Return the [X, Y] coordinate for the center point of the cell that contains the specified text.  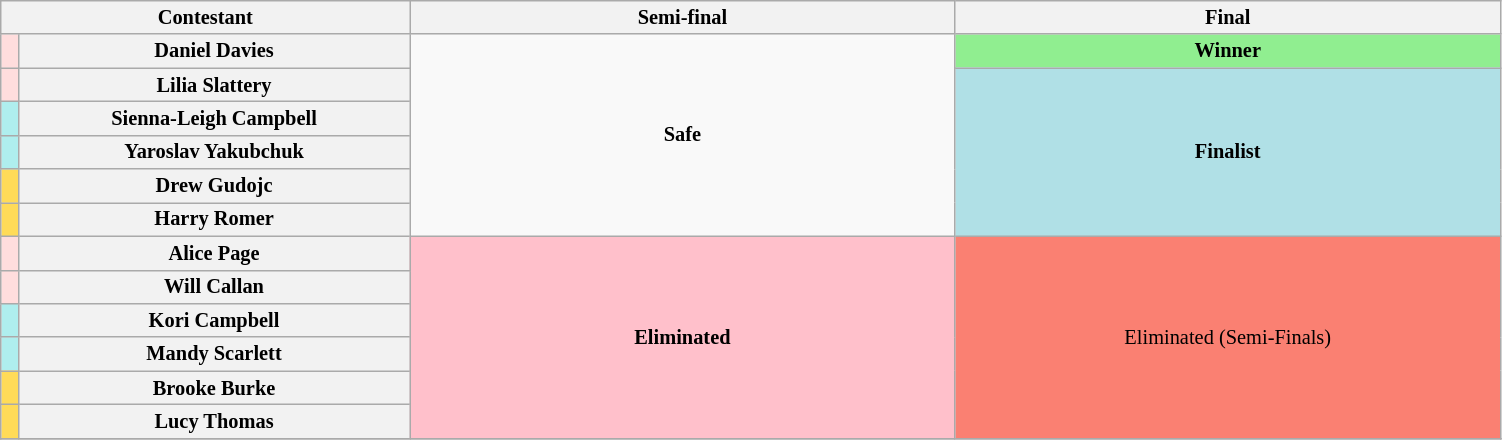
Eliminated (Semi-Finals) [1228, 337]
Final [1228, 17]
Safe [682, 135]
Brooke Burke [214, 388]
Harry Romer [214, 219]
Sienna-Leigh Campbell [214, 118]
Will Callan [214, 287]
Lucy Thomas [214, 421]
Winner [1228, 51]
Contestant [206, 17]
Mandy Scarlett [214, 354]
Eliminated [682, 337]
Drew Gudojc [214, 186]
Daniel Davies [214, 51]
Semi-final [682, 17]
Kori Campbell [214, 320]
Yaroslav Yakubchuk [214, 152]
Lilia Slattery [214, 85]
Alice Page [214, 253]
Finalist [1228, 152]
